Search for the cell housing the specified text and yield its (X, Y) center coordinate. 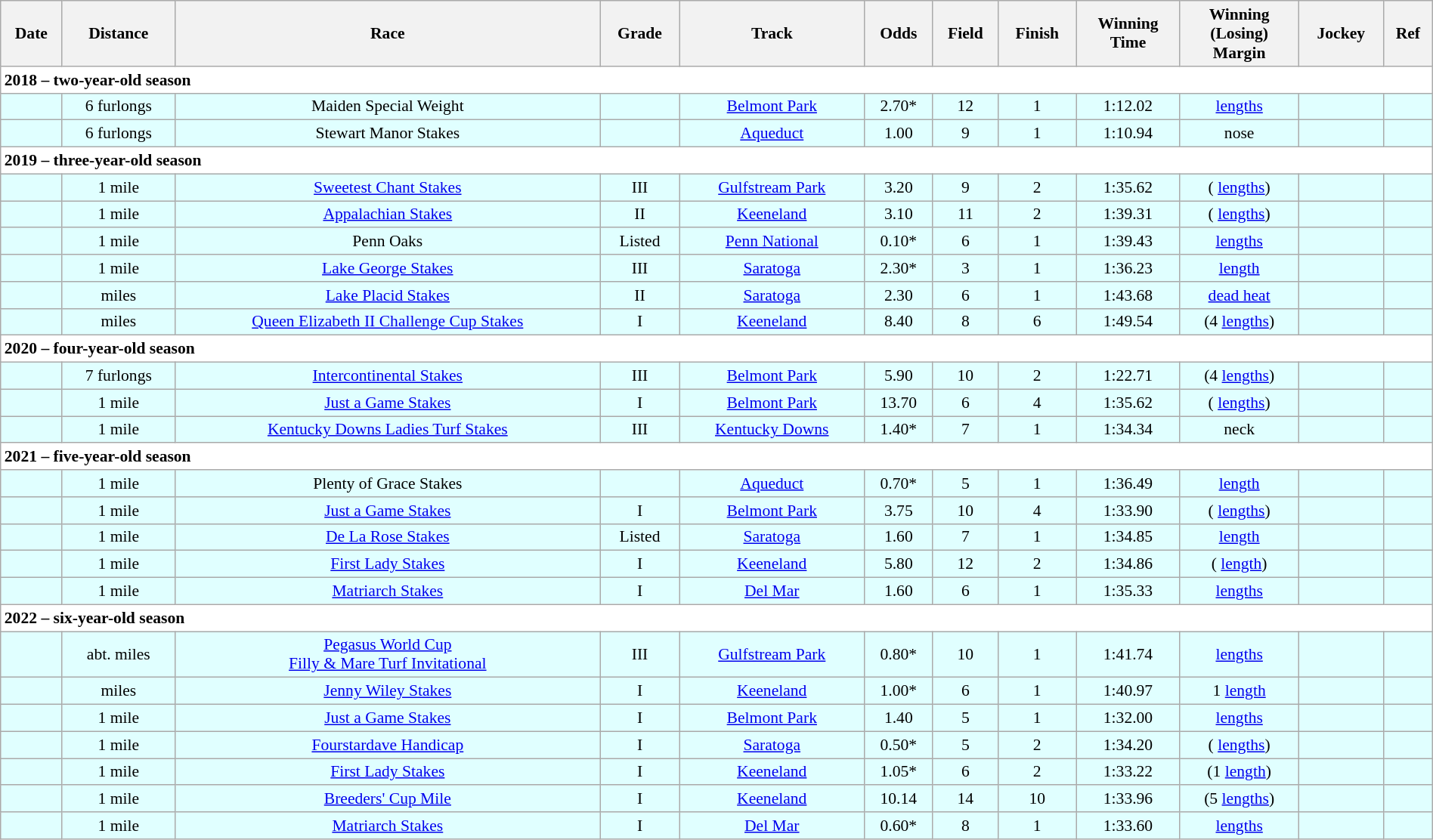
1.05* (899, 772)
1:41.74 (1128, 654)
Maiden Special Weight (388, 107)
Winning(Losing)Margin (1240, 33)
3.10 (899, 215)
1:36.23 (1128, 268)
2021 – five-year-old season (716, 457)
Fourstardave Handicap (388, 745)
Appalachian Stakes (388, 215)
2018 – two-year-old season (716, 80)
Penn National (772, 242)
1:35.33 (1128, 591)
2022 – six-year-old season (716, 618)
3 (966, 268)
Kentucky Downs (772, 430)
Penn Oaks (388, 242)
2019 – three-year-old season (716, 161)
1.40* (899, 430)
1:43.68 (1128, 295)
0.60* (899, 826)
0.10* (899, 242)
1:33.22 (1128, 772)
Lake Placid Stakes (388, 295)
1:34.85 (1128, 537)
Sweetest Chant Stakes (388, 187)
Plenty of Grace Stakes (388, 483)
2.70* (899, 107)
Distance (119, 33)
Queen Elizabeth II Challenge Cup Stakes (388, 322)
1.40 (899, 718)
1:12.02 (1128, 107)
3.75 (899, 511)
1:34.86 (1128, 564)
Intercontinental Stakes (388, 376)
Jockey (1341, 33)
Odds (899, 33)
1:22.71 (1128, 376)
13.70 (899, 403)
5.80 (899, 564)
1.00* (899, 691)
Pegasus World CupFilly & Mare Turf Invitational (388, 654)
(1 length) (1240, 772)
dead heat (1240, 295)
Jenny Wiley Stakes (388, 691)
( length) (1240, 564)
Lake George Stakes (388, 268)
1:34.34 (1128, 430)
2020 – four-year-old season (716, 349)
10.14 (899, 799)
WinningTime (1128, 33)
Kentucky Downs Ladies Turf Stakes (388, 430)
5.90 (899, 376)
0.70* (899, 483)
Breeders' Cup Mile (388, 799)
3.20 (899, 187)
Field (966, 33)
1:33.60 (1128, 826)
1:34.20 (1128, 745)
0.50* (899, 745)
1:10.94 (1128, 134)
11 (966, 215)
8.40 (899, 322)
Grade (639, 33)
Date (32, 33)
0.80* (899, 654)
Stewart Manor Stakes (388, 134)
1:40.97 (1128, 691)
14 (966, 799)
1:39.31 (1128, 215)
1:32.00 (1128, 718)
2.30* (899, 268)
neck (1240, 430)
1:49.54 (1128, 322)
De La Rose Stakes (388, 537)
1:36.49 (1128, 483)
Finish (1037, 33)
1:39.43 (1128, 242)
abt. miles (119, 654)
(5 lengths) (1240, 799)
2.30 (899, 295)
1:33.96 (1128, 799)
Race (388, 33)
Ref (1407, 33)
1 length (1240, 691)
Track (772, 33)
1.00 (899, 134)
1:33.90 (1128, 511)
7 furlongs (119, 376)
nose (1240, 134)
